Capture the cell that displays the provided text and extract its (X, Y) central coordinate. 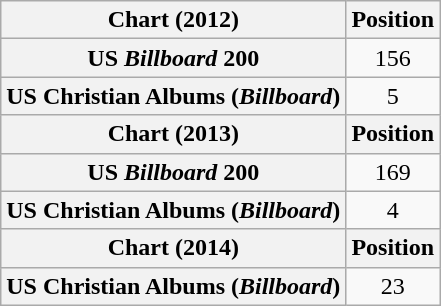
Chart (2014) (174, 248)
4 (393, 210)
Chart (2013) (174, 134)
156 (393, 58)
Chart (2012) (174, 20)
23 (393, 286)
5 (393, 96)
169 (393, 172)
